For the text-containing cell, return its midpoint in [x, y] coordinate format. 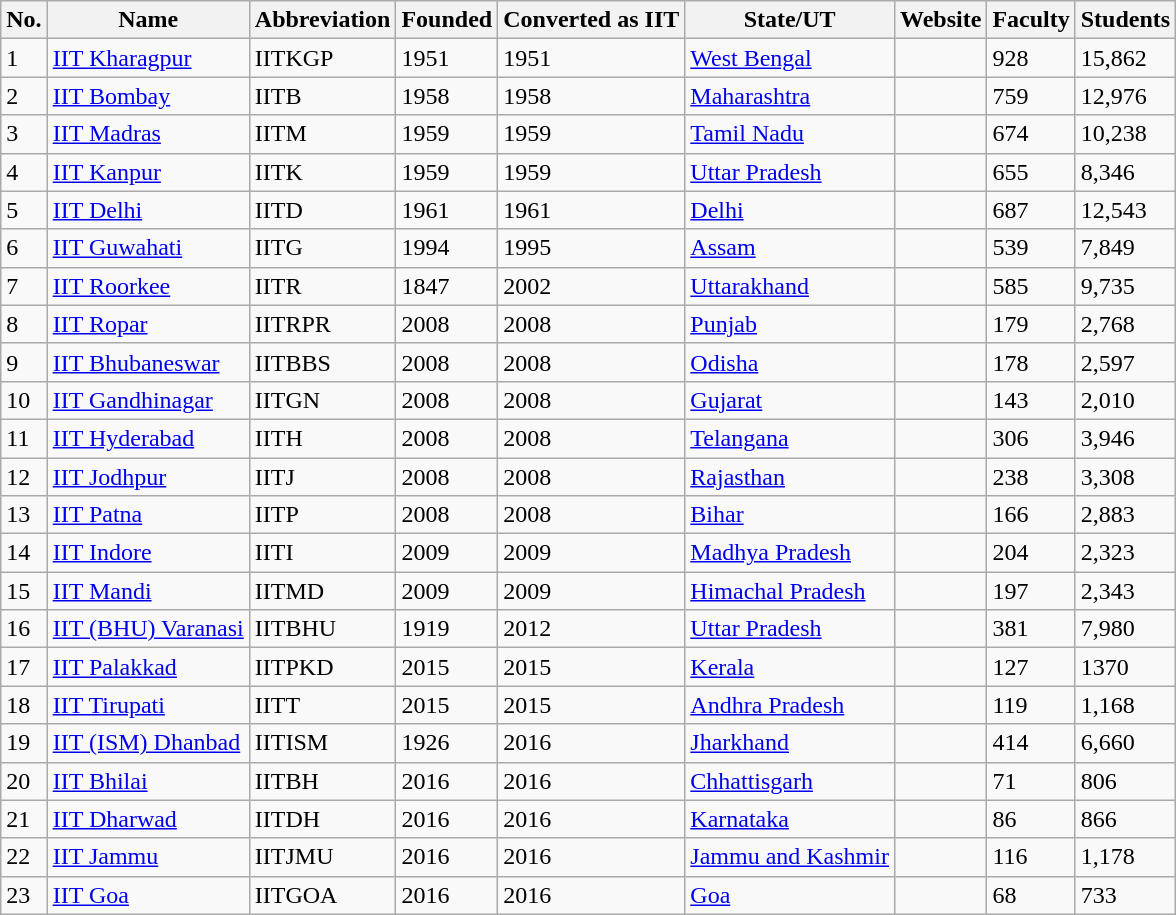
IITR [322, 286]
11 [24, 438]
1,178 [1125, 857]
2,343 [1125, 591]
381 [1031, 629]
23 [24, 895]
8,346 [1125, 172]
Madhya Pradesh [790, 553]
IIT Roorkee [148, 286]
Tamil Nadu [790, 134]
IIT Guwahati [148, 248]
IITPKD [322, 667]
Odisha [790, 362]
71 [1031, 781]
116 [1031, 857]
IIT Hyderabad [148, 438]
IITISM [322, 743]
IIT Dharwad [148, 819]
IIT Mandi [148, 591]
Founded [447, 20]
IITI [322, 553]
IIT Kharagpur [148, 58]
1919 [447, 629]
306 [1031, 438]
IITBHU [322, 629]
Telangana [790, 438]
Himachal Pradesh [790, 591]
Uttarakhand [790, 286]
7 [24, 286]
No. [24, 20]
IITDH [322, 819]
IIT (ISM) Dhanbad [148, 743]
Rajasthan [790, 477]
IIT Jodhpur [148, 477]
6 [24, 248]
143 [1031, 400]
20 [24, 781]
IIT Palakkad [148, 667]
IITMD [322, 591]
IIT Madras [148, 134]
12 [24, 477]
2,010 [1125, 400]
9,735 [1125, 286]
1926 [447, 743]
7,849 [1125, 248]
21 [24, 819]
Faculty [1031, 20]
IITH [322, 438]
10,238 [1125, 134]
IIT Patna [148, 515]
1 [24, 58]
7,980 [1125, 629]
2,597 [1125, 362]
IIT Goa [148, 895]
Punjab [790, 324]
733 [1125, 895]
15,862 [1125, 58]
197 [1031, 591]
IITB [322, 96]
Bihar [790, 515]
State/UT [790, 20]
8 [24, 324]
Kerala [790, 667]
IIT Delhi [148, 210]
127 [1031, 667]
Goa [790, 895]
86 [1031, 819]
2002 [592, 286]
Karnataka [790, 819]
19 [24, 743]
1,168 [1125, 705]
Name [148, 20]
674 [1031, 134]
IIT Bhubaneswar [148, 362]
4 [24, 172]
Maharashtra [790, 96]
IITM [322, 134]
68 [1031, 895]
13 [24, 515]
14 [24, 553]
3 [24, 134]
414 [1031, 743]
2 [24, 96]
Gujarat [790, 400]
IITK [322, 172]
178 [1031, 362]
179 [1031, 324]
IIT (BHU) Varanasi [148, 629]
10 [24, 400]
806 [1125, 781]
IIT Tirupati [148, 705]
West Bengal [790, 58]
15 [24, 591]
204 [1031, 553]
6,660 [1125, 743]
IIT Bhilai [148, 781]
IITGOA [322, 895]
IITT [322, 705]
866 [1125, 819]
IITG [322, 248]
16 [24, 629]
Website [940, 20]
Jharkhand [790, 743]
1995 [592, 248]
3,946 [1125, 438]
687 [1031, 210]
IITJ [322, 477]
IITP [322, 515]
238 [1031, 477]
17 [24, 667]
12,543 [1125, 210]
119 [1031, 705]
928 [1031, 58]
IITJMU [322, 857]
Converted as IIT [592, 20]
IIT Ropar [148, 324]
IITGN [322, 400]
Students [1125, 20]
655 [1031, 172]
IITD [322, 210]
1370 [1125, 667]
1994 [447, 248]
IITRPR [322, 324]
IIT Indore [148, 553]
IIT Kanpur [148, 172]
18 [24, 705]
Jammu and Kashmir [790, 857]
1847 [447, 286]
IIT Gandhinagar [148, 400]
2,768 [1125, 324]
2,323 [1125, 553]
Chhattisgarh [790, 781]
3,308 [1125, 477]
Andhra Pradesh [790, 705]
12,976 [1125, 96]
539 [1031, 248]
Assam [790, 248]
9 [24, 362]
IITBH [322, 781]
IITBBS [322, 362]
5 [24, 210]
Delhi [790, 210]
IIT Jammu [148, 857]
2,883 [1125, 515]
2012 [592, 629]
166 [1031, 515]
22 [24, 857]
IIT Bombay [148, 96]
759 [1031, 96]
585 [1031, 286]
Abbreviation [322, 20]
IITKGP [322, 58]
